Detect which cell encompasses the target text, then output its [x, y] center coordinate. 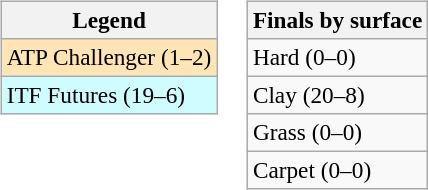
Clay (20–8) [337, 95]
Carpet (0–0) [337, 171]
Finals by surface [337, 20]
ITF Futures (19–6) [108, 95]
Hard (0–0) [337, 57]
Grass (0–0) [337, 133]
ATP Challenger (1–2) [108, 57]
Legend [108, 20]
